Provide the (x, y) coordinate of the cell's center where the given text is located.  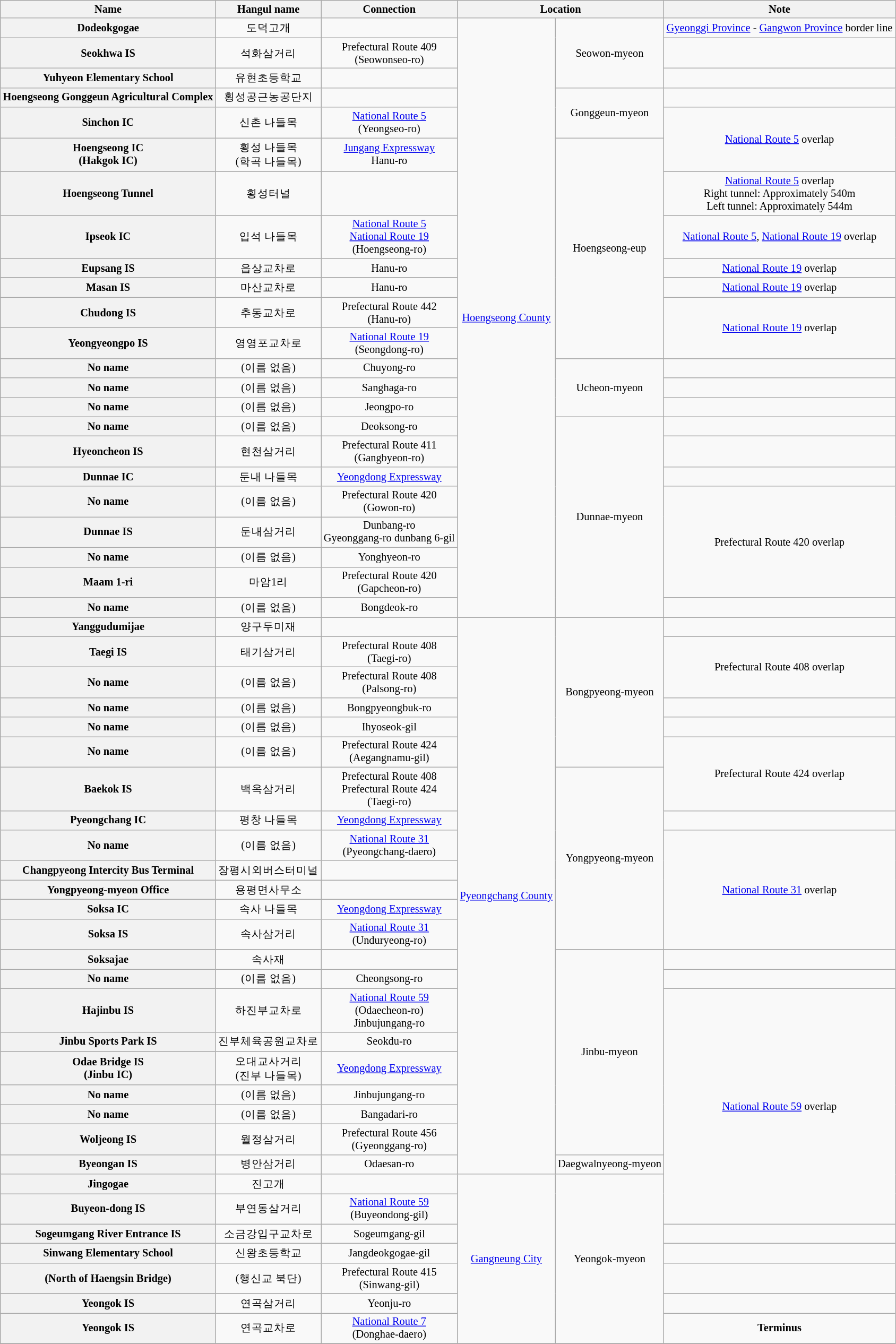
횡성터널 (269, 193)
Pyeongchang IC (108, 821)
Soksa IS (108, 934)
Connection (390, 9)
영영포교차로 (269, 343)
Jinbu Sports Park IS (108, 1041)
Jinbujungang-ro (390, 1095)
National Route 5, National Route 19 overlap (780, 237)
Ucheon-myeon (609, 387)
Prefectural Route 420 overlap (780, 542)
Deoksong-ro (390, 427)
Hoengseong County (506, 317)
Odae Bridge IS(Jinbu IC) (108, 1068)
Yeonju-ro (390, 1304)
Changpyeong Intercity Bus Terminal (108, 871)
Prefectural Route 408Prefectural Route 424(Taegi-ro) (390, 789)
Dunnae IC (108, 477)
Jangdeokgogae-gil (390, 1253)
Yongpyeong-myeon (609, 858)
백옥삼거리 (269, 789)
National Route 5(Yeongseo-ro) (390, 123)
둔내 나들목 (269, 477)
마산교차로 (269, 288)
Prefectural Route 409(Seowonseo-ro) (390, 53)
Location (561, 9)
Sogeumgang River Entrance IS (108, 1234)
National Route 5 overlapRight tunnel: Approximately 540mLeft tunnel: Approximately 544m (780, 193)
Cheongsong-ro (390, 979)
평창 나들목 (269, 821)
Chuyong-ro (390, 368)
횡성 나들목(학곡 나들목) (269, 154)
Soksajae (108, 960)
Woljeong IS (108, 1139)
Yongpyeong-myeon Office (108, 890)
추동교차로 (269, 313)
Jeongpo-ro (390, 407)
Sogeumgang-gil (390, 1234)
Dunbang-roGyeonggang-ro dunbang 6-gil (390, 532)
Prefectural Route 424(Aegangnamu-gil) (390, 752)
읍상교차로 (269, 268)
National Route 59 overlap (780, 1106)
Prefectural Route 456(Gyeonggang-ro) (390, 1139)
Hoengseong Gonggeun Agricultural Complex (108, 98)
속사 나들목 (269, 909)
병안삼거리 (269, 1165)
National Route 5National Route 19(Hoengseong-ro) (390, 237)
National Route 31(Unduryeong-ro) (390, 934)
Prefectural Route 408 overlap (780, 667)
Prefectural Route 420(Gowon-ro) (390, 502)
Hoengseong Tunnel (108, 193)
Yeongok-myeon (609, 1259)
Bangadari-ro (390, 1115)
석화삼거리 (269, 53)
태기삼거리 (269, 652)
속사재 (269, 960)
Dunnae-myeon (609, 517)
Sinchon IC (108, 123)
용평면사무소 (269, 890)
Hyeoncheon IS (108, 452)
부연동삼거리 (269, 1209)
Sinwang Elementary School (108, 1253)
장평시외버스터미널 (269, 871)
연곡삼거리 (269, 1304)
National Route 31 overlap (780, 890)
신촌 나들목 (269, 123)
National Route 59(Buyeondong-gil) (390, 1209)
National Route 31(Pyeongchang-daero) (390, 845)
Seokhwa IS (108, 53)
Jungang ExpresswayHanu-ro (390, 154)
속사삼거리 (269, 934)
National Route 19(Seongdong-ro) (390, 343)
진고개 (269, 1184)
Hoengseong-eup (609, 248)
Maam 1-ri (108, 582)
Seowon-myeon (609, 53)
둔내삼거리 (269, 532)
Jinbu-myeon (609, 1052)
Dodeokgogae (108, 28)
연곡교차로 (269, 1328)
현천삼거리 (269, 452)
(행신교 북단) (269, 1278)
신왕초등학교 (269, 1253)
월정삼거리 (269, 1139)
Dunnae IS (108, 532)
Prefectural Route 415(Sinwang-gil) (390, 1278)
마암1리 (269, 582)
오대교사거리(진부 나들목) (269, 1068)
Prefectural Route 411(Gangbyeon-ro) (390, 452)
Hangul name (269, 9)
Prefectural Route 408(Taegi-ro) (390, 652)
Gangneung City (506, 1259)
Pyeongchang County (506, 895)
Soksa IC (108, 909)
Jingogae (108, 1184)
Taegi IS (108, 652)
소금강입구교차로 (269, 1234)
Byeongan IS (108, 1165)
Note (780, 9)
Sanghaga-ro (390, 387)
Name (108, 9)
Eupsang IS (108, 268)
Odaesan-ro (390, 1165)
Hajinbu IS (108, 1010)
Yanggudumijae (108, 626)
Ipseok IC (108, 237)
양구두미재 (269, 626)
Yeongyeongpo IS (108, 343)
Prefectural Route 424 overlap (780, 773)
Yonghyeon-ro (390, 557)
National Route 59(Odaecheon-ro)Jinbujungang-ro (390, 1010)
진부체육공원교차로 (269, 1041)
유현초등학교 (269, 77)
Hoengseong IC(Hakgok IC) (108, 154)
National Route 5 overlap (780, 139)
National Route 7(Donghae-daero) (390, 1328)
Bongpyeongbuk-ro (390, 707)
Prefectural Route 408(Palsong-ro) (390, 682)
Prefectural Route 442(Hanu-ro) (390, 313)
Bongdeok-ro (390, 607)
Bongpyeong-myeon (609, 692)
Masan IS (108, 288)
횡성공근농공단지 (269, 98)
Prefectural Route 420(Gapcheon-ro) (390, 582)
Seokdu-ro (390, 1041)
Gyeonggi Province - Gangwon Province border line (780, 28)
Baekok IS (108, 789)
Gonggeun-myeon (609, 113)
도덕고개 (269, 28)
Yuhyeon Elementary School (108, 77)
Daegwalnyeong-myeon (609, 1165)
(North of Haengsin Bridge) (108, 1278)
Ihyoseok-gil (390, 727)
Buyeon-dong IS (108, 1209)
Terminus (780, 1328)
하진부교차로 (269, 1010)
입석 나들목 (269, 237)
Chudong IS (108, 313)
